Pinpoint the cell where the given text exists, returning its [x, y] midpoint coordinate. 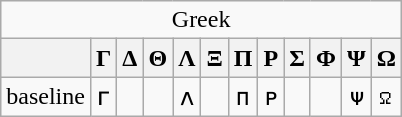
ᴪ [356, 97]
Φ [326, 58]
Θ [158, 58]
Ψ [356, 58]
Σ [298, 58]
ᴨ [243, 97]
ᴧ [187, 97]
Λ [187, 58]
Ρ [271, 58]
ᴦ [103, 97]
ꭥ [386, 97]
Greek [202, 20]
Π [243, 58]
Ξ [214, 58]
ᴩ [271, 97]
baseline [46, 97]
Ω [386, 58]
Γ [103, 58]
Δ [130, 58]
